Pinpoint the cell where the given text exists, returning its (X, Y) midpoint coordinate. 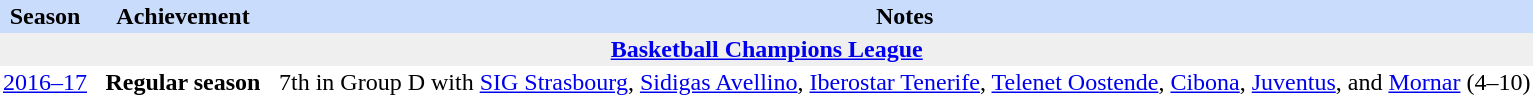
Notes (904, 16)
Basketball Champions League (766, 50)
Season (45, 16)
Achievement (183, 16)
